Locate the cell with the specified text and output its [X, Y] center coordinate. 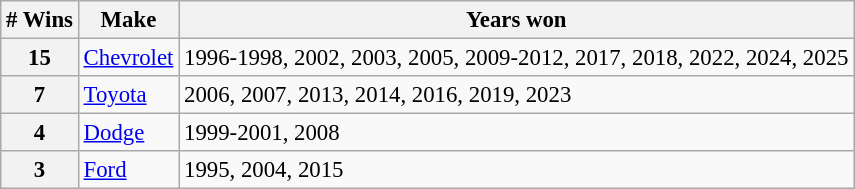
7 [40, 95]
1995, 2004, 2015 [516, 170]
Chevrolet [128, 58]
Years won [516, 20]
Dodge [128, 133]
15 [40, 58]
1996-1998, 2002, 2003, 2005, 2009-2012, 2017, 2018, 2022, 2024, 2025 [516, 58]
1999-2001, 2008 [516, 133]
# Wins [40, 20]
3 [40, 170]
Make [128, 20]
Ford [128, 170]
Toyota [128, 95]
2006, 2007, 2013, 2014, 2016, 2019, 2023 [516, 95]
4 [40, 133]
